Return the (x, y) coordinate for the center point of the cell that contains the specified text.  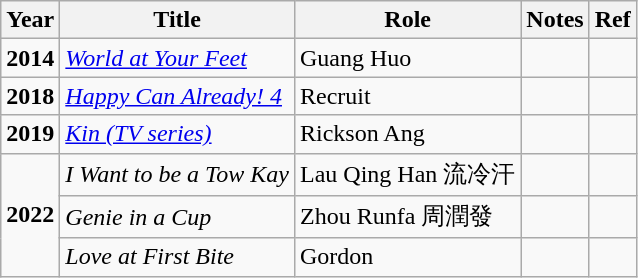
2014 (30, 58)
Kin (TV series) (178, 134)
2018 (30, 96)
Year (30, 20)
Ref (612, 20)
Rickson Ang (407, 134)
Happy Can Already! 4 (178, 96)
Guang Huo (407, 58)
2022 (30, 214)
2019 (30, 134)
Gordon (407, 257)
Love at First Bite (178, 257)
Role (407, 20)
Lau Qing Han 流冷汗 (407, 174)
World at Your Feet (178, 58)
I Want to be a Tow Kay (178, 174)
Notes (555, 20)
Title (178, 20)
Zhou Runfa 周潤發 (407, 218)
Genie in a Cup (178, 218)
Recruit (407, 96)
